Return the (X, Y) coordinate for the center point of the cell that contains the specified text.  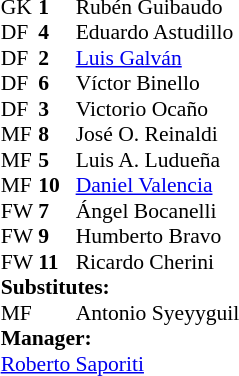
7 (57, 211)
8 (57, 135)
4 (57, 33)
10 (57, 185)
6 (57, 83)
3 (57, 109)
2 (57, 58)
9 (57, 237)
11 (57, 262)
5 (57, 160)
